Pinpoint the cell where the given text exists, returning its (x, y) midpoint coordinate. 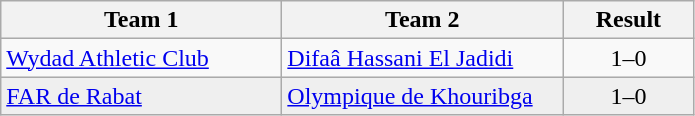
Wydad Athletic Club (142, 58)
Team 2 (422, 20)
FAR de Rabat (142, 96)
Result (628, 20)
Team 1 (142, 20)
Difaâ Hassani El Jadidi (422, 58)
Olympique de Khouribga (422, 96)
